Capture the cell that displays the provided text and extract its (x, y) central coordinate. 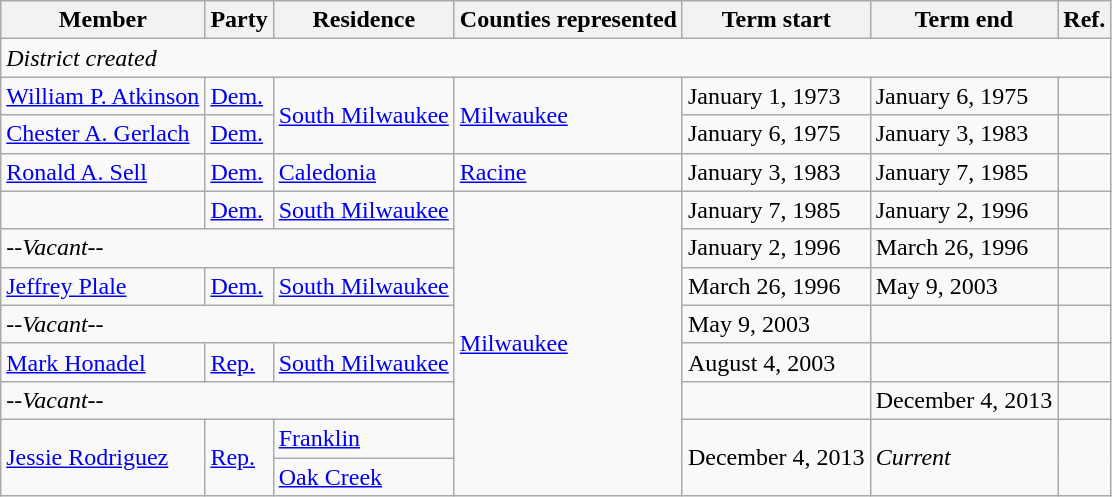
Party (239, 20)
Current (964, 457)
Jeffrey Plale (103, 286)
Racine (568, 172)
Chester A. Gerlach (103, 134)
William P. Atkinson (103, 96)
Oak Creek (364, 477)
Ronald A. Sell (103, 172)
Term start (776, 20)
Caledonia (364, 172)
Counties represented (568, 20)
Franklin (364, 438)
Jessie Rodriguez (103, 457)
District created (556, 58)
Member (103, 20)
Term end (964, 20)
Mark Honadel (103, 362)
January 1, 1973 (776, 96)
August 4, 2003 (776, 362)
Residence (364, 20)
Ref. (1084, 20)
